Output the [X, Y] coordinate of the center of the cell containing the given text.  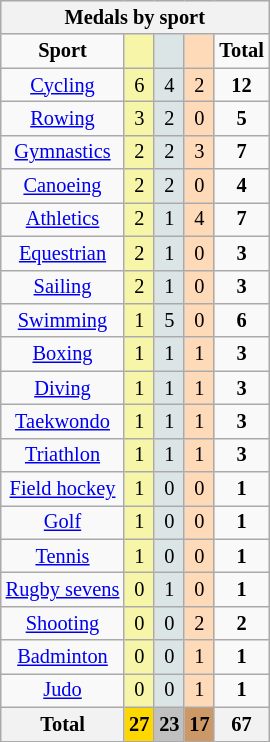
Cycling [63, 85]
Swimming [63, 320]
Gymnastics [63, 152]
Boxing [63, 354]
17 [199, 724]
67 [241, 724]
Sailing [63, 287]
Badminton [63, 657]
Diving [63, 388]
Equestrian [63, 253]
12 [241, 85]
Medals by sport [135, 17]
Sport [63, 51]
Tennis [63, 556]
Triathlon [63, 455]
Canoeing [63, 186]
Judo [63, 690]
Shooting [63, 623]
Athletics [63, 219]
23 [169, 724]
Field hockey [63, 489]
27 [139, 724]
Golf [63, 522]
Taekwondo [63, 421]
Rowing [63, 118]
Rugby sevens [63, 589]
